Search for the cell housing the specified text and yield its (x, y) center coordinate. 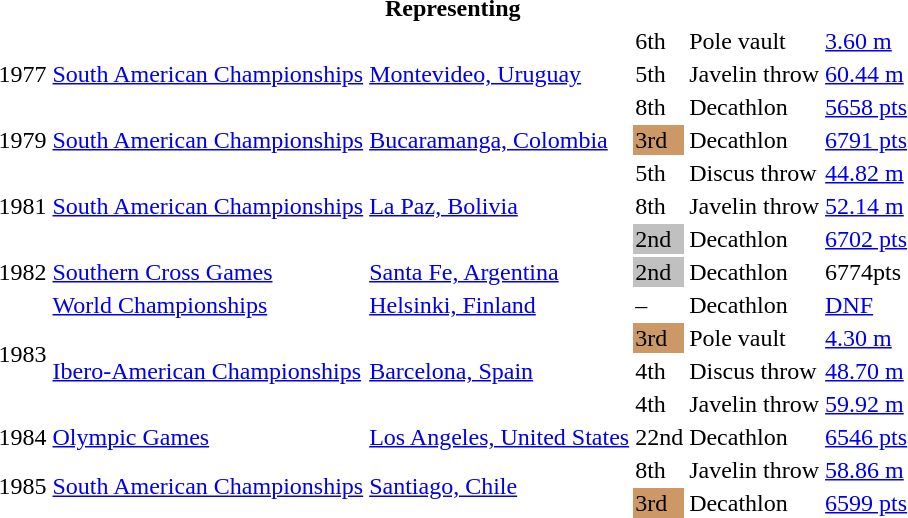
Southern Cross Games (208, 272)
Santa Fe, Argentina (500, 272)
Montevideo, Uruguay (500, 74)
Los Angeles, United States (500, 437)
La Paz, Bolivia (500, 206)
Santiago, Chile (500, 486)
Helsinki, Finland (500, 305)
World Championships (208, 305)
6th (660, 41)
Ibero-American Championships (208, 371)
Olympic Games (208, 437)
22nd (660, 437)
Bucaramanga, Colombia (500, 140)
– (660, 305)
Barcelona, Spain (500, 371)
